Output the [X, Y] coordinate of the center of the cell containing the given text.  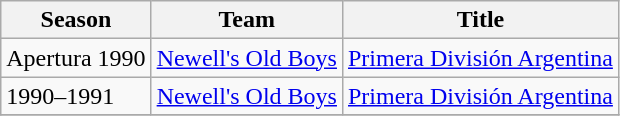
Apertura 1990 [76, 58]
1990–1991 [76, 96]
Title [480, 20]
Team [246, 20]
Season [76, 20]
